Search for the cell housing the specified text and yield its (X, Y) center coordinate. 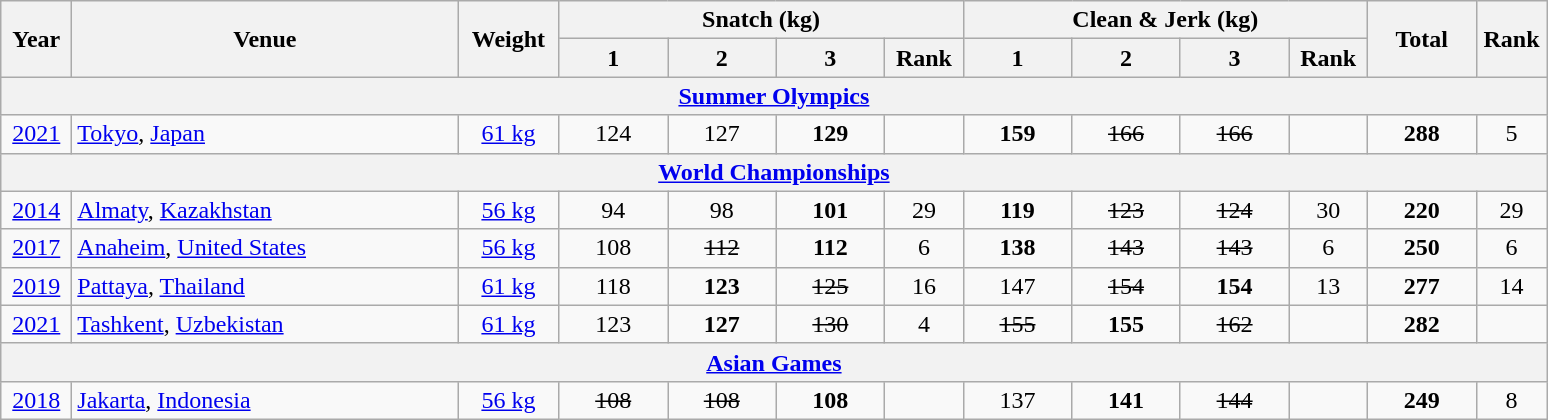
118 (614, 286)
4 (924, 324)
8 (1512, 400)
141 (1126, 400)
2019 (36, 286)
2014 (36, 210)
16 (924, 286)
220 (1422, 210)
Tashkent, Uzbekistan (265, 324)
288 (1422, 134)
249 (1422, 400)
Jakarta, Indonesia (265, 400)
Year (36, 39)
282 (1422, 324)
Tokyo, Japan (265, 134)
147 (1018, 286)
Total (1422, 39)
159 (1018, 134)
277 (1422, 286)
Almaty, Kazakhstan (265, 210)
94 (614, 210)
Summer Olympics (774, 96)
144 (1234, 400)
13 (1328, 286)
130 (830, 324)
2018 (36, 400)
Clean & Jerk (kg) (1165, 20)
Pattaya, Thailand (265, 286)
162 (1234, 324)
Snatch (kg) (761, 20)
Asian Games (774, 362)
98 (722, 210)
14 (1512, 286)
5 (1512, 134)
125 (830, 286)
129 (830, 134)
2017 (36, 248)
Weight (508, 39)
119 (1018, 210)
World Championships (774, 172)
250 (1422, 248)
Venue (265, 39)
Anaheim, United States (265, 248)
101 (830, 210)
30 (1328, 210)
137 (1018, 400)
138 (1018, 248)
